Return the [x, y] coordinate for the center point of the cell that contains the specified text.  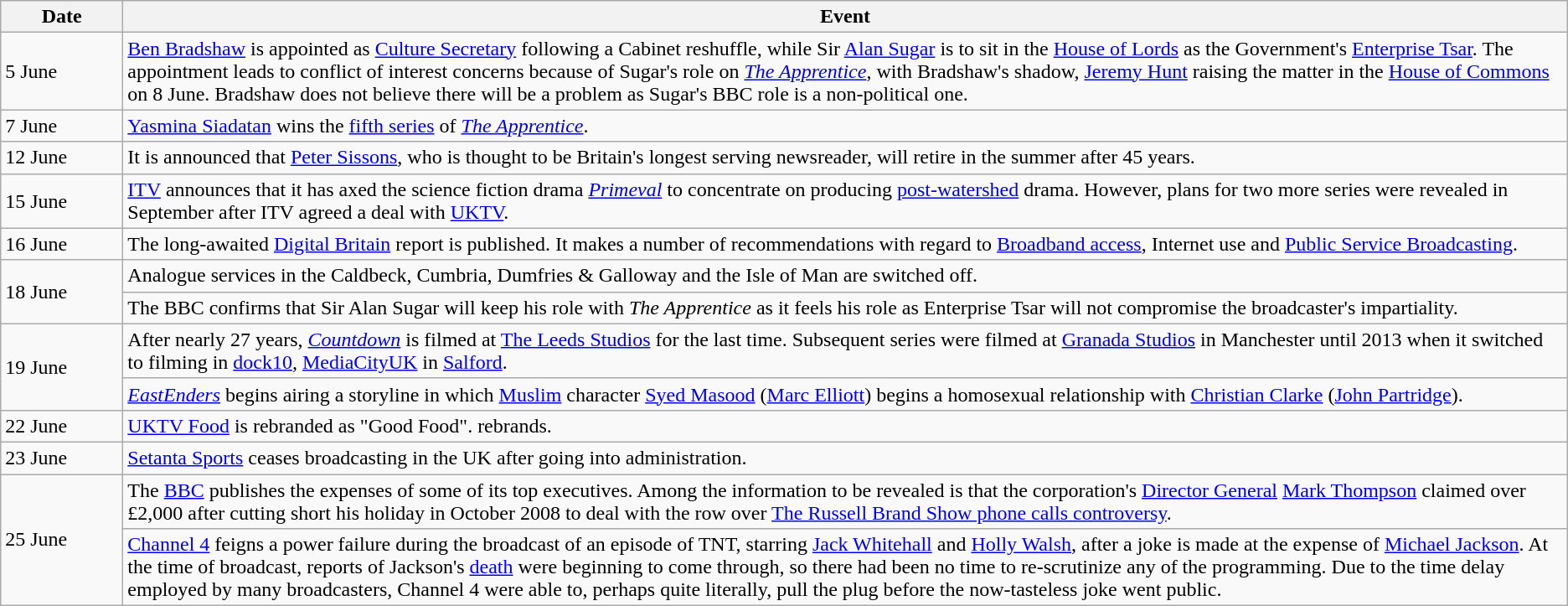
16 June [62, 244]
23 June [62, 458]
7 June [62, 126]
Date [62, 17]
5 June [62, 71]
Yasmina Siadatan wins the fifth series of The Apprentice. [845, 126]
Event [845, 17]
18 June [62, 292]
UKTV Food is rebranded as "Good Food". rebrands. [845, 426]
22 June [62, 426]
12 June [62, 158]
It is announced that Peter Sissons, who is thought to be Britain's longest serving newsreader, will retire in the summer after 45 years. [845, 158]
Analogue services in the Caldbeck, Cumbria, Dumfries & Galloway and the Isle of Man are switched off. [845, 276]
Setanta Sports ceases broadcasting in the UK after going into administration. [845, 458]
19 June [62, 367]
15 June [62, 201]
25 June [62, 540]
